For the text-containing cell, return its midpoint in (x, y) coordinate format. 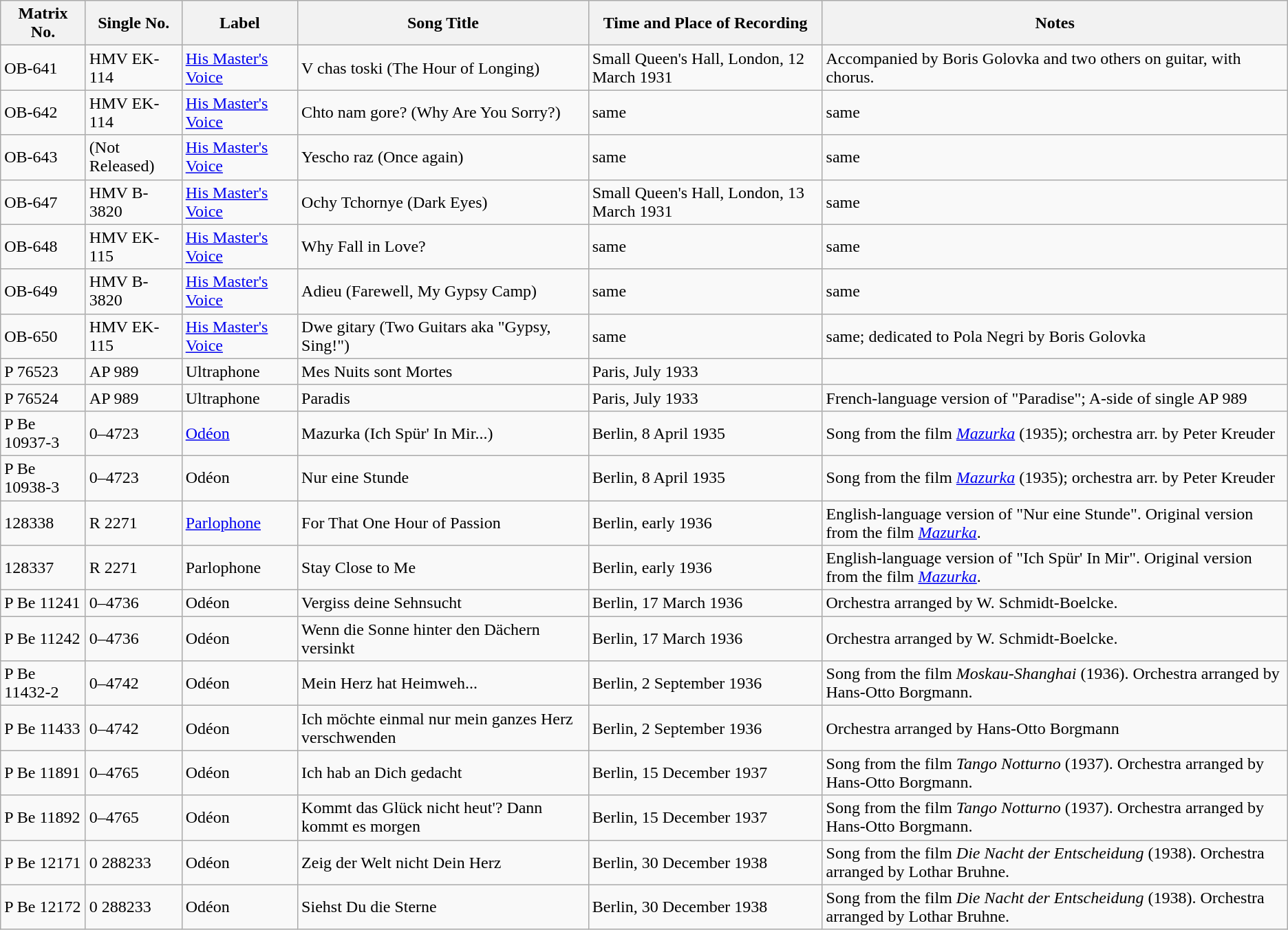
P Be 11891 (43, 773)
same; dedicated to Pola Negri by Boris Golovka (1055, 336)
P Be 12171 (43, 863)
OB-641 (43, 67)
Time and Place of Recording (705, 23)
Why Fall in Love? (443, 246)
French-language version of "Paradise"; A-side of single AP 989 (1055, 398)
Chto nam gore? (Why Are You Sorry?) (443, 113)
Orchestra arranged by Hans-Otto Borgmann (1055, 728)
Zeig der Welt nicht Dein Herz (443, 863)
Mes Nuits sont Mortes (443, 371)
Ich möchte einmal nur mein ganzes Herz verschwenden (443, 728)
Nur eine Stunde (443, 477)
Dwe gitary (Two Guitars aka "Gypsy, Sing!") (443, 336)
Kommt das Glück nicht heut'? Dann kommt es morgen (443, 817)
128337 (43, 568)
Paradis (443, 398)
P Be 11242 (43, 638)
P 76523 (43, 371)
Adieu (Farewell, My Gypsy Camp) (443, 292)
Small Queen's Hall, London, 12 March 1931 (705, 67)
Siehst Du die Sterne (443, 907)
English-language version of "Nur eine Stunde". Original version from the film Mazurka. (1055, 523)
Matrix No. (43, 23)
P Be 11432-2 (43, 684)
Stay Close to Me (443, 568)
Song Title (443, 23)
OB-642 (43, 113)
P Be 10937-3 (43, 433)
OB-650 (43, 336)
OB-648 (43, 246)
Label (239, 23)
P Be 11892 (43, 817)
English-language version of "Ich Spür' In Mir". Original version from the film Mazurka. (1055, 568)
Yescho raz (Once again) (443, 157)
Song from the film Moskau-Shanghai (1936). Orchestra arranged by Hans-Otto Borgmann. (1055, 684)
Mazurka (Ich Spür' In Mir...) (443, 433)
Notes (1055, 23)
(Not Released) (133, 157)
P Be 10938-3 (43, 477)
Ich hab an Dich gedacht (443, 773)
Vergiss deine Sehnsucht (443, 603)
Ochy Tchornye (Dark Eyes) (443, 202)
Single No. (133, 23)
OB-649 (43, 292)
Wenn die Sonne hinter den Dächern versinkt (443, 638)
P Be 11433 (43, 728)
V chas toski (The Hour of Longing) (443, 67)
128338 (43, 523)
P Be 11241 (43, 603)
For That One Hour of Passion (443, 523)
P 76524 (43, 398)
OB-643 (43, 157)
Small Queen's Hall, London, 13 March 1931 (705, 202)
OB-647 (43, 202)
Accompanied by Boris Golovka and two others on guitar, with chorus. (1055, 67)
P Be 12172 (43, 907)
Mein Herz hat Heimweh... (443, 684)
